Return [X, Y] of the center of cell containing provided text 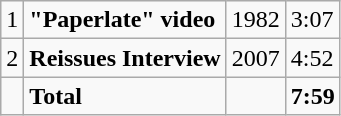
7:59 [312, 96]
Total [125, 96]
3:07 [312, 20]
1 [12, 20]
2 [12, 58]
Reissues Interview [125, 58]
4:52 [312, 58]
"Paperlate" video [125, 20]
1982 [256, 20]
2007 [256, 58]
